Detect which cell encompasses the target text, then output its (x, y) center coordinate. 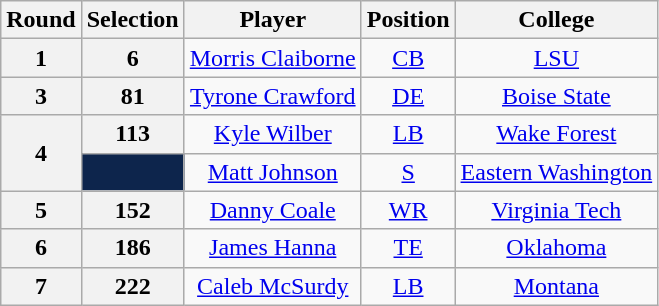
CB (408, 58)
Wake Forest (556, 134)
Caleb McSurdy (272, 286)
Tyrone Crawford (272, 96)
Matt Johnson (272, 172)
TE (408, 248)
S (408, 172)
Player (272, 20)
WR (408, 210)
81 (132, 96)
Round (41, 20)
152 (132, 210)
Boise State (556, 96)
186 (132, 248)
Kyle Wilber (272, 134)
222 (132, 286)
Montana (556, 286)
LSU (556, 58)
Selection (132, 20)
James Hanna (272, 248)
Danny Coale (272, 210)
Eastern Washington (556, 172)
7 (41, 286)
5 (41, 210)
4 (41, 153)
113 (132, 134)
1 (41, 58)
DE (408, 96)
Oklahoma (556, 248)
College (556, 20)
Position (408, 20)
3 (41, 96)
Morris Claiborne (272, 58)
Virginia Tech (556, 210)
